Pinpoint the cell where the given text exists, returning its (x, y) midpoint coordinate. 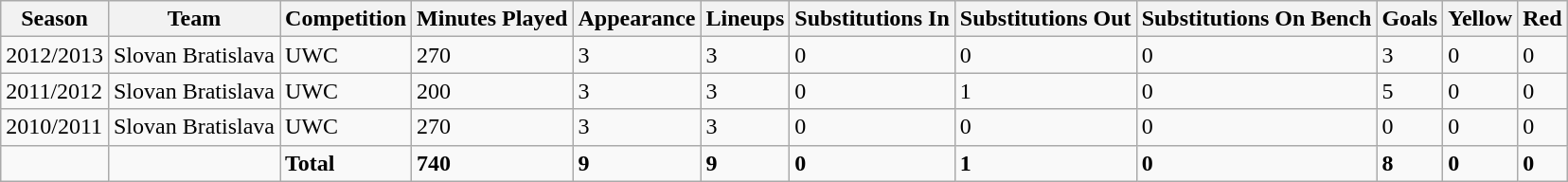
200 (492, 91)
2010/2011 (55, 127)
5 (1410, 91)
Team (193, 19)
8 (1410, 163)
Substitutions In (872, 19)
2011/2012 (55, 91)
740 (492, 163)
Red (1542, 19)
Total (347, 163)
2012/2013 (55, 55)
Season (55, 19)
Yellow (1481, 19)
Appearance (636, 19)
Substitutions On Bench (1256, 19)
Lineups (745, 19)
Substitutions Out (1045, 19)
Competition (347, 19)
Minutes Played (492, 19)
Goals (1410, 19)
